Pinpoint the cell where the given text exists, returning its (x, y) midpoint coordinate. 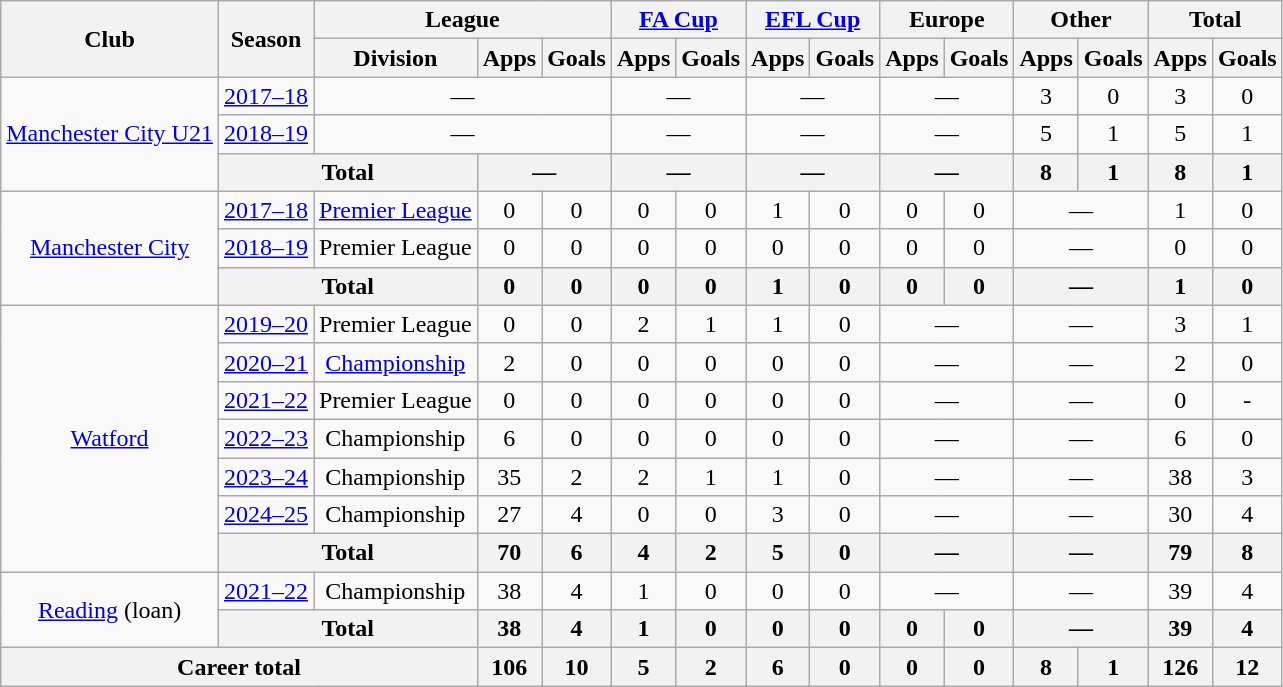
Club (110, 39)
2023–24 (266, 477)
League (463, 20)
Watford (110, 438)
27 (509, 515)
35 (509, 477)
Manchester City (110, 248)
2019–20 (266, 324)
106 (509, 667)
2020–21 (266, 362)
10 (577, 667)
12 (1247, 667)
Division (396, 58)
Season (266, 39)
Career total (239, 667)
70 (509, 553)
FA Cup (678, 20)
2022–23 (266, 438)
79 (1180, 553)
126 (1180, 667)
Reading (loan) (110, 610)
EFL Cup (813, 20)
2024–25 (266, 515)
Manchester City U21 (110, 134)
- (1247, 400)
Other (1081, 20)
30 (1180, 515)
Europe (947, 20)
